Output the [x, y] coordinate of the center of the cell containing the given text.  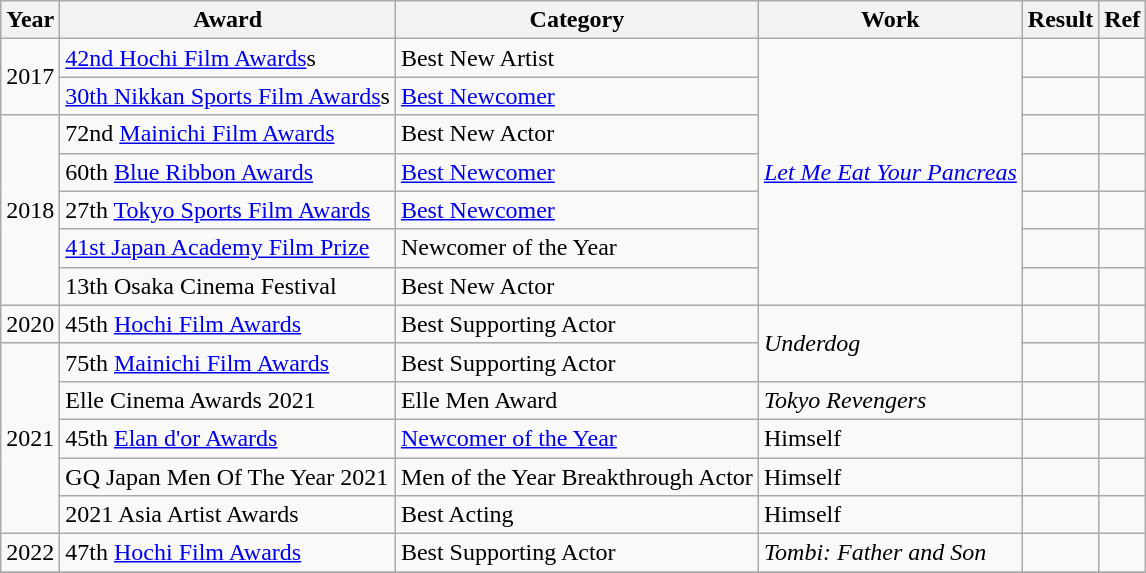
Tokyo Revengers [890, 400]
Best New Artist [576, 58]
13th Osaka Cinema Festival [228, 286]
GQ Japan Men Of The Year 2021 [228, 477]
Ref [1122, 20]
45th Elan d'or Awards [228, 438]
45th Hochi Film Awards [228, 324]
2021 [30, 438]
2017 [30, 77]
75th Mainichi Film Awards [228, 362]
47th Hochi Film Awards [228, 553]
Best Acting [576, 515]
2018 [30, 210]
41st Japan Academy Film Prize [228, 248]
2020 [30, 324]
Work [890, 20]
Tombi: Father and Son [890, 553]
72nd Mainichi Film Awards [228, 134]
60th Blue Ribbon Awards [228, 172]
Category [576, 20]
2021 Asia Artist Awards [228, 515]
Elle Men Award [576, 400]
Award [228, 20]
27th Tokyo Sports Film Awards [228, 210]
Underdog [890, 343]
Let Me Eat Your Pancreas [890, 172]
Result [1060, 20]
Year [30, 20]
42nd Hochi Film Awardss [228, 58]
2022 [30, 553]
Elle Cinema Awards 2021 [228, 400]
Men of the Year Breakthrough Actor [576, 477]
30th Nikkan Sports Film Awardss [228, 96]
